Detect which cell encompasses the target text, then output its [x, y] center coordinate. 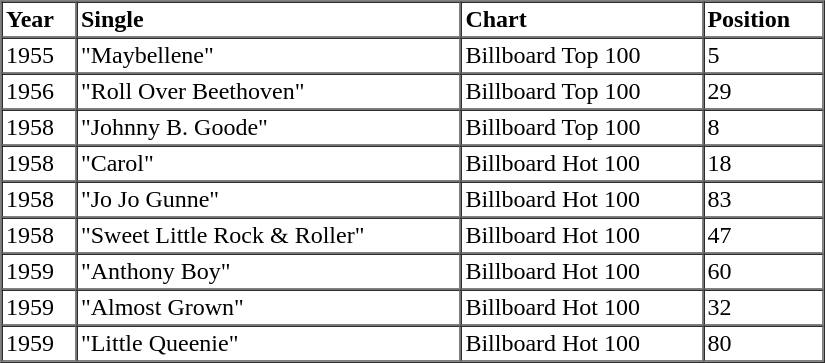
8 [764, 128]
Chart [582, 20]
Single [268, 20]
1955 [40, 56]
"Jo Jo Gunne" [268, 200]
"Maybellene" [268, 56]
47 [764, 236]
"Carol" [268, 164]
Position [764, 20]
"Johnny B. Goode" [268, 128]
"Sweet Little Rock & Roller" [268, 236]
18 [764, 164]
1956 [40, 92]
"Roll Over Beethoven" [268, 92]
60 [764, 272]
"Almost Grown" [268, 308]
83 [764, 200]
80 [764, 344]
Year [40, 20]
29 [764, 92]
5 [764, 56]
"Anthony Boy" [268, 272]
32 [764, 308]
"Little Queenie" [268, 344]
